Provide the [x, y] coordinate of the cell's center where the given text is located.  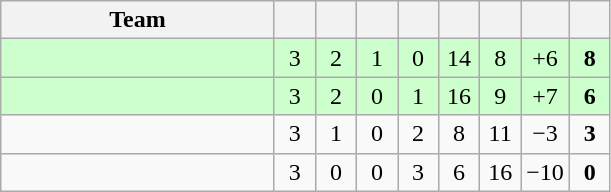
14 [460, 58]
+7 [546, 96]
9 [500, 96]
+6 [546, 58]
Team [138, 20]
−3 [546, 134]
11 [500, 134]
−10 [546, 172]
